Provide the [x, y] coordinate of the cell's center where the given text is located.  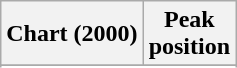
Chart (2000) [72, 34]
Peakposition [189, 34]
